Locate the cell with the specified text and output its (x, y) center coordinate. 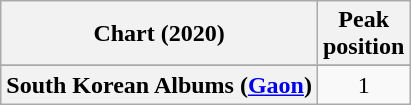
South Korean Albums (Gaon) (160, 85)
Peakposition (363, 34)
1 (363, 85)
Chart (2020) (160, 34)
